Pinpoint the cell where the given text exists, returning its (x, y) midpoint coordinate. 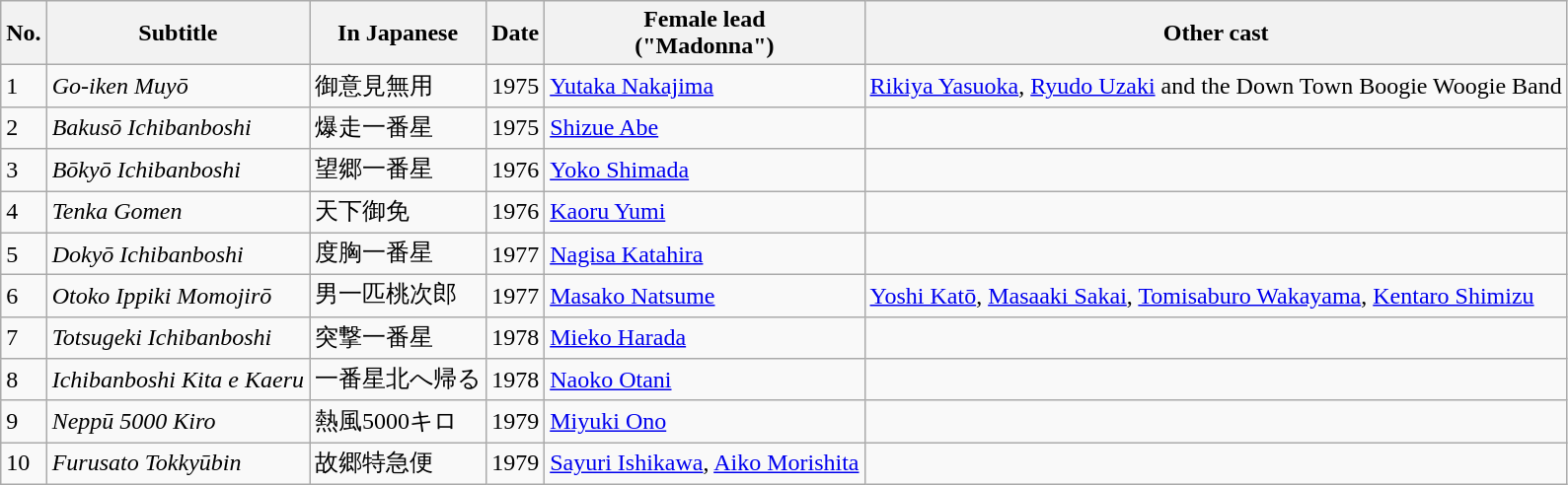
Masako Natsume (705, 296)
一番星北へ帰る (399, 381)
Furusato Tokkyūbin (178, 463)
Other cast (1216, 34)
爆走一番星 (399, 128)
Bōkyō Ichibanboshi (178, 170)
Subtitle (178, 34)
突撃一番星 (399, 337)
Ichibanboshi Kita e Kaeru (178, 381)
Neppū 5000 Kiro (178, 422)
8 (24, 381)
Sayuri Ishikawa, Aiko Morishita (705, 463)
望郷一番星 (399, 170)
Naoko Otani (705, 381)
故郷特急便 (399, 463)
Female lead ("Madonna") (705, 34)
Yoshi Katō, Masaaki Sakai, Tomisaburo Wakayama, Kentaro Shimizu (1216, 296)
Nagisa Katahira (705, 254)
1 (24, 87)
4 (24, 213)
Bakusō Ichibanboshi (178, 128)
Shizue Abe (705, 128)
7 (24, 337)
Dokyō Ichibanboshi (178, 254)
2 (24, 128)
天下御免 (399, 213)
5 (24, 254)
Date (515, 34)
御意見無用 (399, 87)
Otoko Ippiki Momojirō (178, 296)
No. (24, 34)
Yutaka Nakajima (705, 87)
10 (24, 463)
熱風5000キロ (399, 422)
男一匹桃次郎 (399, 296)
度胸一番星 (399, 254)
Go-iken Muyō (178, 87)
9 (24, 422)
Tenka Gomen (178, 213)
Rikiya Yasuoka, Ryudo Uzaki and the Down Town Boogie Woogie Band (1216, 87)
6 (24, 296)
Kaoru Yumi (705, 213)
Mieko Harada (705, 337)
Yoko Shimada (705, 170)
Totsugeki Ichibanboshi (178, 337)
3 (24, 170)
In Japanese (399, 34)
Miyuki Ono (705, 422)
